Search for the cell housing the specified text and yield its (X, Y) center coordinate. 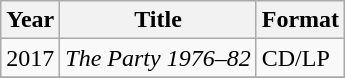
Format (300, 20)
CD/LP (300, 58)
2017 (30, 58)
Year (30, 20)
The Party 1976–82 (158, 58)
Title (158, 20)
